Search for the cell housing the specified text and yield its [X, Y] center coordinate. 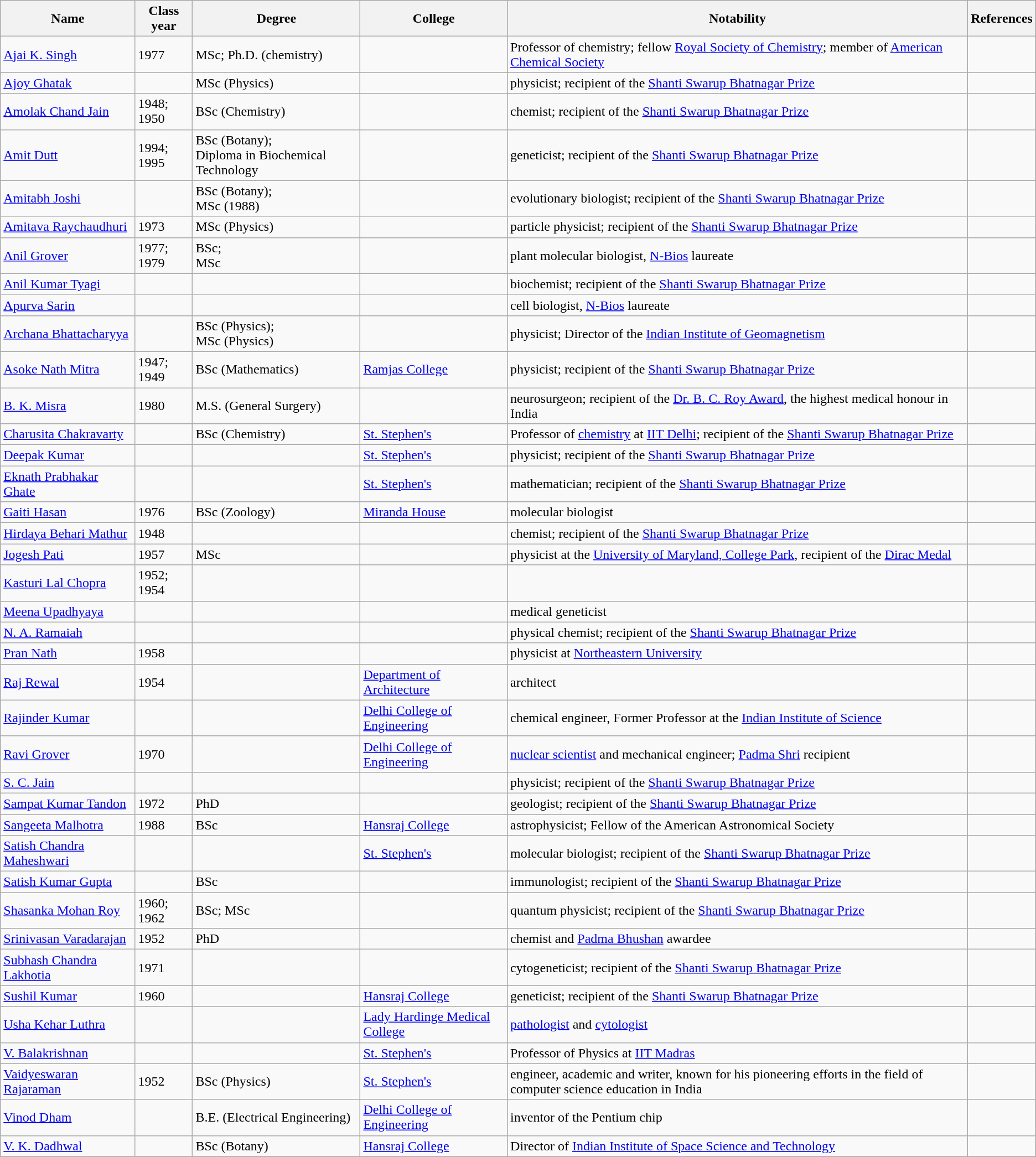
Satish Chandra Maheshwari [68, 853]
Pran Nath [68, 653]
pathologist and cytologist [738, 1025]
physicist at Northeastern University [738, 653]
Asoke Nath Mitra [68, 370]
1988 [164, 825]
College [434, 19]
1977 [164, 54]
BSc;MSc [277, 256]
Jogesh Pati [68, 554]
molecular biologist; recipient of the Shanti Swarup Bhatnagar Prize [738, 853]
1958 [164, 653]
Ajai K. Singh [68, 54]
biochemist; recipient of the Shanti Swarup Bhatnagar Prize [738, 284]
BSc; MSc [277, 911]
Classyear [164, 19]
Apurva Sarin [68, 305]
Satish Kumar Gupta [68, 882]
Srinivasan Varadarajan [68, 939]
Gaiti Hasan [68, 512]
Meena Upadhyaya [68, 611]
Anil Grover [68, 256]
Hirdaya Behari Mathur [68, 533]
Deepak Kumar [68, 455]
B.E. (Electrical Engineering) [277, 1118]
Ajoy Ghatak [68, 83]
1980 [164, 405]
Professor of chemistry at IIT Delhi; recipient of the Shanti Swarup Bhatnagar Prize [738, 434]
1994; 1995 [164, 155]
1976 [164, 512]
Lady Hardinge Medical College [434, 1025]
MSc; Ph.D. (chemistry) [277, 54]
neurosurgeon; recipient of the Dr. B. C. Roy Award, the highest medical honour in India [738, 405]
1960 [164, 996]
architect [738, 682]
Usha Kehar Luthra [68, 1025]
Vaidyeswaran Rajaraman [68, 1081]
chemical engineer, Former Professor at the Indian Institute of Science [738, 718]
V. K. Dadhwal [68, 1146]
immunologist; recipient of the Shanti Swarup Bhatnagar Prize [738, 882]
Rajinder Kumar [68, 718]
Ravi Grover [68, 754]
Miranda House [434, 512]
Shasanka Mohan Roy [68, 911]
1954 [164, 682]
M.S. (General Surgery) [277, 405]
chemist and Padma Bhushan awardee [738, 939]
1947; 1949 [164, 370]
Amolak Chand Jain [68, 112]
molecular biologist [738, 512]
1971 [164, 967]
Archana Bhattacharyya [68, 333]
1970 [164, 754]
cytogeneticist; recipient of the Shanti Swarup Bhatnagar Prize [738, 967]
1952; 1954 [164, 583]
Department of Architecture [434, 682]
Charusita Chakravarty [68, 434]
physicist; Director of the Indian Institute of Geomagnetism [738, 333]
Vinod Dham [68, 1118]
medical geneticist [738, 611]
References [1002, 19]
BSc (Zoology) [277, 512]
B. K. Misra [68, 405]
cell biologist, N-Bios laureate [738, 305]
plant molecular biologist, N-Bios laureate [738, 256]
Amitava Raychaudhuri [68, 227]
1972 [164, 803]
V. Balakrishnan [68, 1053]
1973 [164, 227]
BSc (Physics) [277, 1081]
inventor of the Pentium chip [738, 1118]
1957 [164, 554]
mathematician; recipient of the Shanti Swarup Bhatnagar Prize [738, 484]
evolutionary biologist; recipient of the Shanti Swarup Bhatnagar Prize [738, 198]
BSc (Physics);MSc (Physics) [277, 333]
BSc (Mathematics) [277, 370]
Subhash Chandra Lakhotia [68, 967]
physicist at the University of Maryland, College Park, recipient of the Dirac Medal [738, 554]
MSc [277, 554]
Eknath Prabhakar Ghate [68, 484]
1960; 1962 [164, 911]
engineer, academic and writer, known for his pioneering efforts in the field of computer science education in India [738, 1081]
1948 [164, 533]
Director of Indian Institute of Space Science and Technology [738, 1146]
particle physicist; recipient of the Shanti Swarup Bhatnagar Prize [738, 227]
Professor of Physics at IIT Madras [738, 1053]
Professor of chemistry; fellow Royal Society of Chemistry; member of American Chemical Society [738, 54]
1977; 1979 [164, 256]
Amitabh Joshi [68, 198]
1948; 1950 [164, 112]
S. C. Jain [68, 782]
Notability [738, 19]
physical chemist; recipient of the Shanti Swarup Bhatnagar Prize [738, 632]
Name [68, 19]
Kasturi Lal Chopra [68, 583]
quantum physicist; recipient of the Shanti Swarup Bhatnagar Prize [738, 911]
Degree [277, 19]
BSc (Botany);Diploma in Biochemical Technology [277, 155]
Sangeeta Malhotra [68, 825]
BSc (Botany) [277, 1146]
BSc (Botany);MSc (1988) [277, 198]
Anil Kumar Tyagi [68, 284]
Ramjas College [434, 370]
Raj Rewal [68, 682]
Sampat Kumar Tandon [68, 803]
nuclear scientist and mechanical engineer; Padma Shri recipient [738, 754]
geologist; recipient of the Shanti Swarup Bhatnagar Prize [738, 803]
Sushil Kumar [68, 996]
Amit Dutt [68, 155]
astrophysicist; Fellow of the American Astronomical Society [738, 825]
N. A. Ramaiah [68, 632]
